Return [X, Y] of the center of cell containing provided text 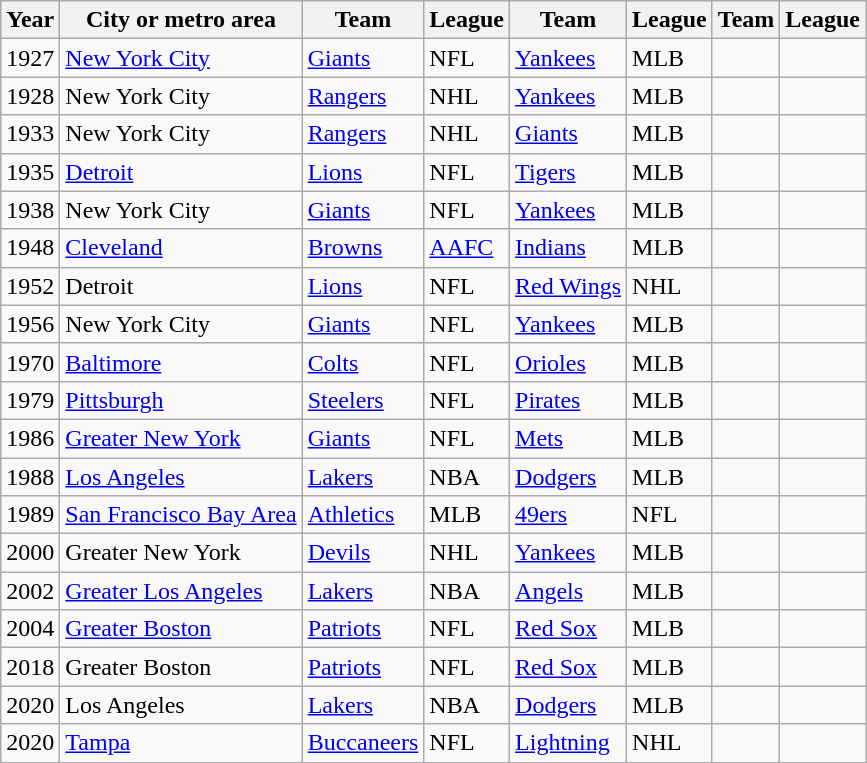
San Francisco Bay Area [181, 515]
Greater Los Angeles [181, 591]
1933 [30, 134]
1988 [30, 477]
Cleveland [181, 248]
Devils [363, 553]
1927 [30, 58]
2004 [30, 629]
Indians [568, 248]
1956 [30, 324]
Steelers [363, 400]
1938 [30, 210]
Mets [568, 438]
1948 [30, 248]
AAFC [467, 248]
1928 [30, 96]
Year [30, 20]
Tigers [568, 172]
Pittsburgh [181, 400]
1979 [30, 400]
2000 [30, 553]
Colts [363, 362]
Baltimore [181, 362]
Red Wings [568, 286]
Buccaneers [363, 743]
City or metro area [181, 20]
1935 [30, 172]
1970 [30, 362]
Angels [568, 591]
1952 [30, 286]
2002 [30, 591]
Athletics [363, 515]
1989 [30, 515]
49ers [568, 515]
Browns [363, 248]
Lightning [568, 743]
1986 [30, 438]
2018 [30, 667]
Orioles [568, 362]
Tampa [181, 743]
Pirates [568, 400]
